Return (X, Y) of the center of cell containing provided text 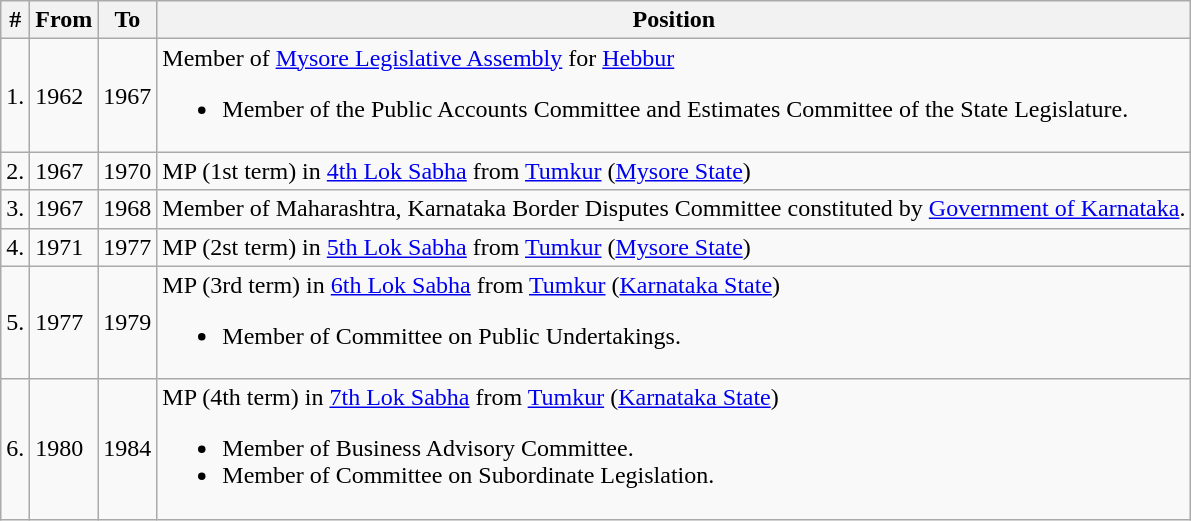
MP (4th term) in 7th Lok Sabha from Tumkur (Karnataka State)Member of Business Advisory Committee.Member of Committee on Subordinate Legislation. (674, 449)
1970 (128, 171)
5. (16, 322)
1. (16, 96)
1979 (128, 322)
MP (1st term) in 4th Lok Sabha from Tumkur (Mysore State) (674, 171)
1980 (64, 449)
6. (16, 449)
1971 (64, 247)
# (16, 20)
4. (16, 247)
MP (3rd term) in 6th Lok Sabha from Tumkur (Karnataka State)Member of Committee on Public Undertakings. (674, 322)
1968 (128, 209)
From (64, 20)
3. (16, 209)
Member of Mysore Legislative Assembly for HebburMember of the Public Accounts Committee and Estimates Committee of the State Legislature. (674, 96)
1962 (64, 96)
2. (16, 171)
Position (674, 20)
MP (2st term) in 5th Lok Sabha from Tumkur (Mysore State) (674, 247)
Member of Maharashtra, Karnataka Border Disputes Committee constituted by Government of Karnataka. (674, 209)
1984 (128, 449)
To (128, 20)
